Return the [x, y] coordinate for the center point of the cell that contains the specified text.  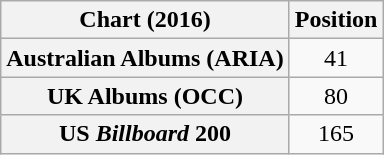
Position [336, 20]
80 [336, 96]
Chart (2016) [145, 20]
Australian Albums (ARIA) [145, 58]
US Billboard 200 [145, 134]
165 [336, 134]
41 [336, 58]
UK Albums (OCC) [145, 96]
